Return [X, Y] of the center of cell containing provided text 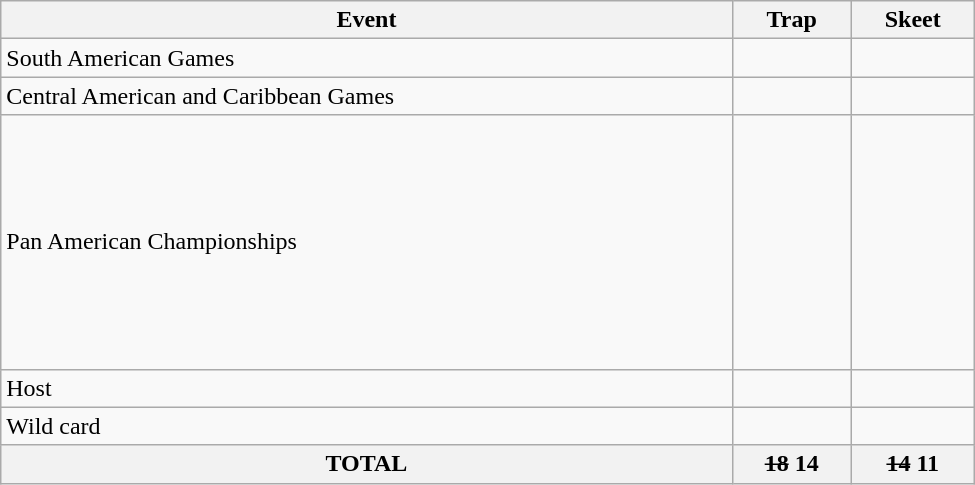
Central American and Caribbean Games [366, 96]
TOTAL [366, 464]
18 14 [792, 464]
Wild card [366, 426]
Skeet [912, 20]
Event [366, 20]
Pan American Championships [366, 242]
Trap [792, 20]
Host [366, 388]
14 11 [912, 464]
South American Games [366, 58]
